Scan for the cell matching the given text and deliver its [x, y] coordinate at center. 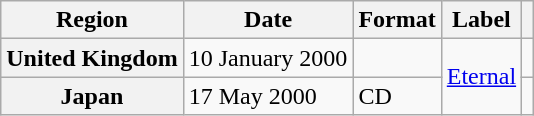
Region [92, 20]
10 January 2000 [268, 58]
Eternal [481, 77]
CD [397, 96]
17 May 2000 [268, 96]
Date [268, 20]
United Kingdom [92, 58]
Japan [92, 96]
Label [481, 20]
Format [397, 20]
